For the text-containing cell, return its midpoint in (X, Y) coordinate format. 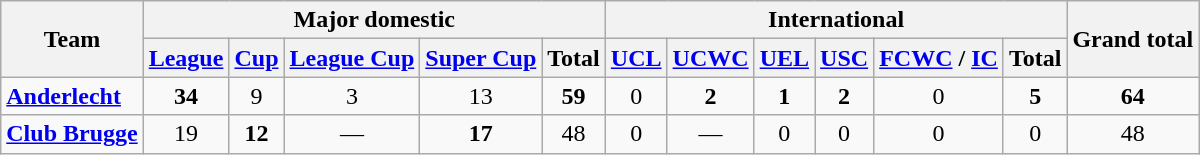
Anderlecht (72, 96)
Team (72, 39)
UCWC (710, 58)
UCL (636, 58)
USC (844, 58)
3 (352, 96)
5 (1035, 96)
59 (574, 96)
Super Cup (481, 58)
UEL (784, 58)
FCWC / IC (939, 58)
34 (186, 96)
International (836, 20)
17 (481, 134)
9 (256, 96)
Cup (256, 58)
64 (1133, 96)
League (186, 58)
19 (186, 134)
League Cup (352, 58)
12 (256, 134)
Club Brugge (72, 134)
Major domestic (374, 20)
1 (784, 96)
13 (481, 96)
Grand total (1133, 39)
